Return the [x, y] coordinate for the center point of the cell that contains the specified text.  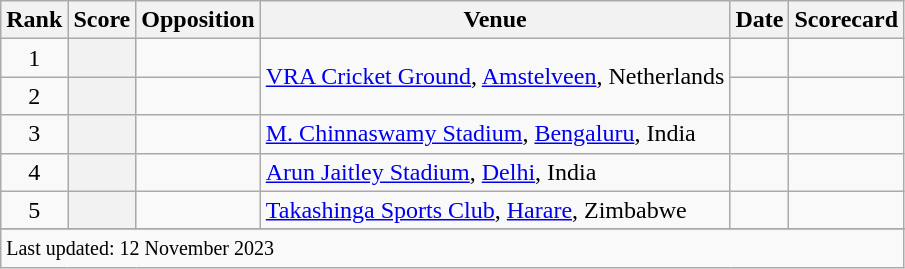
Arun Jaitley Stadium, Delhi, India [495, 172]
3 [34, 134]
1 [34, 58]
Last updated: 12 November 2023 [452, 248]
2 [34, 96]
Score [102, 20]
5 [34, 210]
Opposition [198, 20]
VRA Cricket Ground, Amstelveen, Netherlands [495, 77]
Rank [34, 20]
4 [34, 172]
Date [760, 20]
Takashinga Sports Club, Harare, Zimbabwe [495, 210]
Venue [495, 20]
Scorecard [846, 20]
M. Chinnaswamy Stadium, Bengaluru, India [495, 134]
